Extract the (x, y) coordinate from the center of the cell holding the provided text.  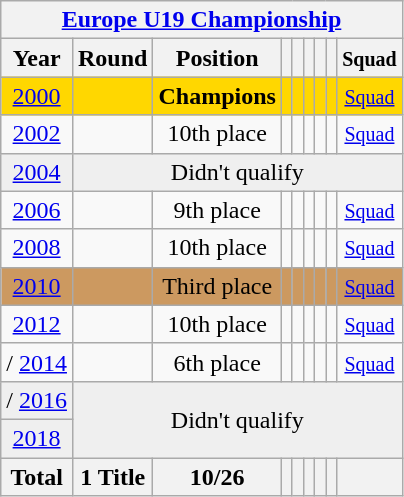
Total (37, 477)
Round (112, 58)
1 Title (112, 477)
2010 (37, 286)
2012 (37, 324)
/ 2014 (37, 362)
2018 (37, 438)
2000 (37, 96)
6th place (217, 362)
Position (217, 58)
2002 (37, 134)
Europe U19 Championship (202, 20)
Third place (217, 286)
9th place (217, 210)
/ 2016 (37, 400)
Year (37, 58)
Champions (217, 96)
2004 (37, 172)
10/26 (217, 477)
2006 (37, 210)
2008 (37, 248)
